Search for the cell housing the specified text and yield its [x, y] center coordinate. 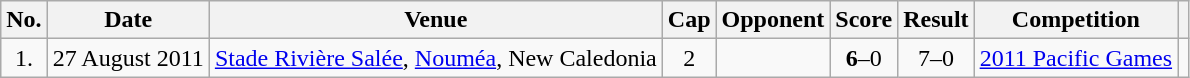
Competition [1076, 20]
7–0 [936, 58]
Stade Rivière Salée, Nouméa, New Caledonia [436, 58]
Result [936, 20]
Date [128, 20]
27 August 2011 [128, 58]
2011 Pacific Games [1076, 58]
2 [689, 58]
Cap [689, 20]
Score [864, 20]
Opponent [773, 20]
No. [24, 20]
6–0 [864, 58]
Venue [436, 20]
1. [24, 58]
